Provide the (x, y) coordinate of the cell's center where the given text is located.  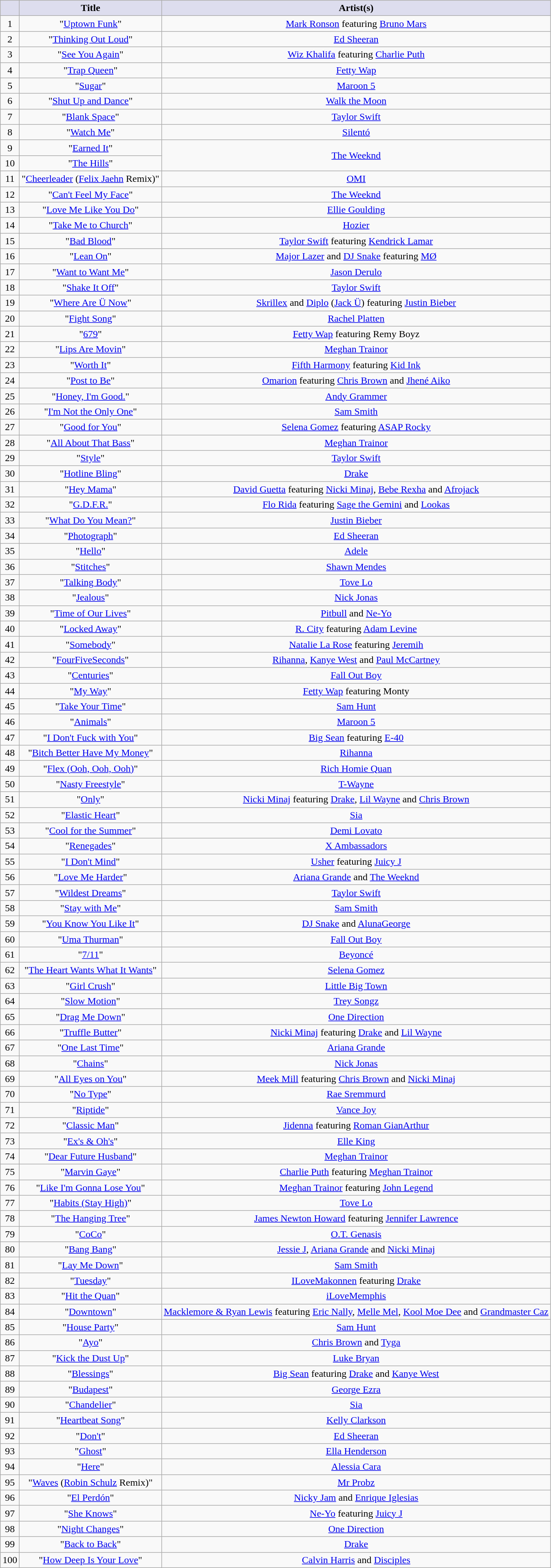
79 (10, 1234)
65 (10, 1017)
94 (10, 1467)
"Girl Crush" (90, 986)
"No Type" (90, 1094)
"How Deep Is Your Love" (90, 1560)
85 (10, 1327)
26 (10, 411)
Andy Grammer (356, 396)
17 (10, 272)
"CoCo" (90, 1234)
T-Wayne (356, 784)
"Want to Want Me" (90, 272)
"Talking Body" (90, 582)
60 (10, 939)
98 (10, 1529)
Title (90, 8)
Fetty Wap (356, 70)
"House Party" (90, 1327)
8 (10, 132)
Nicky Jam and Enrique Iglesias (356, 1498)
51 (10, 799)
"679" (90, 334)
"Ayo" (90, 1343)
97 (10, 1513)
"You Know You Like It" (90, 923)
14 (10, 225)
61 (10, 955)
15 (10, 241)
Luke Bryan (356, 1358)
36 (10, 567)
George Ezra (356, 1389)
41 (10, 644)
"Kick the Dust Up" (90, 1358)
"7/11" (90, 955)
"The Heart Wants What It Wants" (90, 970)
"Honey, I'm Good." (90, 396)
OMI (356, 179)
"Watch Me" (90, 132)
21 (10, 334)
99 (10, 1544)
"Locked Away" (90, 629)
"Chandelier" (90, 1405)
Ellie Goulding (356, 210)
R. City featuring Adam Levine (356, 629)
58 (10, 908)
Ariana Grande (356, 1048)
X Ambassadors (356, 846)
"Earned It" (90, 148)
77 (10, 1203)
Fifth Harmony featuring Kid Ink (356, 365)
Ne-Yo featuring Juicy J (356, 1513)
90 (10, 1405)
"Don't" (90, 1435)
Ella Henderson (356, 1451)
Meghan Trainor featuring John Legend (356, 1188)
86 (10, 1343)
25 (10, 396)
Wiz Khalifa featuring Charlie Puth (356, 55)
"Hello" (90, 551)
"She Knows" (90, 1513)
5 (10, 86)
"Take Your Time" (90, 707)
95 (10, 1482)
ILoveMakonnen featuring Drake (356, 1281)
10 (10, 163)
"Heartbeat Song" (90, 1420)
"Truffle Butter" (90, 1032)
"My Way" (90, 691)
"Renegades" (90, 846)
Charlie Puth featuring Meghan Trainor (356, 1172)
75 (10, 1172)
"All Eyes on You" (90, 1079)
Rachel Platten (356, 318)
Calvin Harris and Disciples (356, 1560)
"El Perdón" (90, 1498)
"Cool for the Summer" (90, 830)
67 (10, 1048)
"Centuries" (90, 675)
37 (10, 582)
"Blessings" (90, 1374)
33 (10, 520)
Nicki Minaj featuring Drake, Lil Wayne and Chris Brown (356, 799)
100 (10, 1560)
"Can't Feel My Face" (90, 194)
84 (10, 1312)
"Drag Me Down" (90, 1017)
Mr Probz (356, 1482)
69 (10, 1079)
"Chains" (90, 1063)
"Back to Back" (90, 1544)
88 (10, 1374)
"Cheerleader (Felix Jaehn Remix)" (90, 179)
"All About That Bass" (90, 442)
47 (10, 738)
"Riptide" (90, 1110)
53 (10, 830)
23 (10, 365)
96 (10, 1498)
Taylor Swift featuring Kendrick Lamar (356, 241)
"Here" (90, 1467)
"Stay with Me" (90, 908)
24 (10, 380)
"Marvin Gaye" (90, 1172)
Rihanna (356, 753)
Artist(s) (356, 8)
82 (10, 1281)
Walk the Moon (356, 101)
39 (10, 613)
Jessie J, Ariana Grande and Nicki Minaj (356, 1250)
Usher featuring Juicy J (356, 861)
"Uma Thurman" (90, 939)
70 (10, 1094)
"See You Again" (90, 55)
57 (10, 892)
"Classic Man" (90, 1125)
9 (10, 148)
49 (10, 769)
Chris Brown and Tyga (356, 1343)
62 (10, 970)
"Love Me Harder" (90, 877)
"Shake It Off" (90, 287)
"Uptown Funk" (90, 24)
"G.D.F.R." (90, 505)
74 (10, 1156)
34 (10, 536)
30 (10, 474)
19 (10, 303)
52 (10, 815)
"Like I'm Gonna Lose You" (90, 1188)
David Guetta featuring Nicki Minaj, Bebe Rexha and Afrojack (356, 489)
63 (10, 986)
"I'm Not the Only One" (90, 411)
"FourFiveSeconds" (90, 660)
Selena Gomez featuring ASAP Rocky (356, 427)
7 (10, 117)
Jason Derulo (356, 272)
Pitbull and Ne-Yo (356, 613)
Macklemore & Ryan Lewis featuring Eric Nally, Melle Mel, Kool Moe Dee and Grandmaster Caz (356, 1312)
44 (10, 691)
73 (10, 1141)
DJ Snake and AlunaGeorge (356, 923)
"Fight Song" (90, 318)
32 (10, 505)
4 (10, 70)
"Somebody" (90, 644)
31 (10, 489)
"Flex (Ooh, Ooh, Ooh)" (90, 769)
"Love Me Like You Do" (90, 210)
"Blank Space" (90, 117)
"Sugar" (90, 86)
Omarion featuring Chris Brown and Jhené Aiko (356, 380)
Vance Joy (356, 1110)
"Lips Are Movin" (90, 349)
92 (10, 1435)
"Budapest" (90, 1389)
"The Hanging Tree" (90, 1219)
68 (10, 1063)
"Elastic Heart" (90, 815)
Trey Songz (356, 1001)
"Time of Our Lives" (90, 613)
"Only" (90, 799)
"Wildest Dreams" (90, 892)
35 (10, 551)
"Bitch Better Have My Money" (90, 753)
Rich Homie Quan (356, 769)
"Bang Bang" (90, 1250)
"Hey Mama" (90, 489)
Natalie La Rose featuring Jeremih (356, 644)
Hozier (356, 225)
20 (10, 318)
"Downtown" (90, 1312)
6 (10, 101)
Meek Mill featuring Chris Brown and Nicki Minaj (356, 1079)
12 (10, 194)
"Worth It" (90, 365)
64 (10, 1001)
42 (10, 660)
"Ex's & Oh's" (90, 1141)
11 (10, 179)
"Post to Be" (90, 380)
48 (10, 753)
3 (10, 55)
James Newton Howard featuring Jennifer Lawrence (356, 1219)
1 (10, 24)
Rihanna, Kanye West and Paul McCartney (356, 660)
Silentó (356, 132)
93 (10, 1451)
50 (10, 784)
40 (10, 629)
80 (10, 1250)
Justin Bieber (356, 520)
Mark Ronson featuring Bruno Mars (356, 24)
56 (10, 877)
Fetty Wap featuring Monty (356, 691)
91 (10, 1420)
"Animals" (90, 722)
"Good for You" (90, 427)
Big Sean featuring Drake and Kanye West (356, 1374)
"Shut Up and Dance" (90, 101)
16 (10, 256)
59 (10, 923)
2 (10, 39)
Major Lazer and DJ Snake featuring MØ (356, 256)
Demi Lovato (356, 830)
"What Do You Mean?" (90, 520)
55 (10, 861)
66 (10, 1032)
Adele (356, 551)
29 (10, 458)
Jidenna featuring Roman GianArthur (356, 1125)
"Lay Me Down" (90, 1265)
54 (10, 846)
78 (10, 1219)
"Jealous" (90, 598)
72 (10, 1125)
28 (10, 442)
"Nasty Freestyle" (90, 784)
"Where Are Ü Now" (90, 303)
"Take Me to Church" (90, 225)
Elle King (356, 1141)
83 (10, 1296)
"Ghost" (90, 1451)
"Photograph" (90, 536)
"Lean On" (90, 256)
Nicki Minaj featuring Drake and Lil Wayne (356, 1032)
"Hotline Bling" (90, 474)
Rae Sremmurd (356, 1094)
Beyoncé (356, 955)
Shawn Mendes (356, 567)
"Waves (Robin Schulz Remix)" (90, 1482)
38 (10, 598)
"Bad Blood" (90, 241)
"Tuesday" (90, 1281)
Fetty Wap featuring Remy Boyz (356, 334)
45 (10, 707)
"I Don't Fuck with You" (90, 738)
"Thinking Out Loud" (90, 39)
46 (10, 722)
"Trap Queen" (90, 70)
O.T. Genasis (356, 1234)
27 (10, 427)
Skrillex and Diplo (Jack Ü) featuring Justin Bieber (356, 303)
Big Sean featuring E-40 (356, 738)
Alessia Cara (356, 1467)
81 (10, 1265)
Kelly Clarkson (356, 1420)
"The Hills" (90, 163)
"One Last Time" (90, 1048)
"Stitches" (90, 567)
"Style" (90, 458)
43 (10, 675)
Selena Gomez (356, 970)
"Slow Motion" (90, 1001)
Little Big Town (356, 986)
"Hit the Quan" (90, 1296)
Flo Rida featuring Sage the Gemini and Lookas (356, 505)
"I Don't Mind" (90, 861)
87 (10, 1358)
18 (10, 287)
71 (10, 1110)
"Night Changes" (90, 1529)
Ariana Grande and The Weeknd (356, 877)
"Dear Future Husband" (90, 1156)
"Habits (Stay High)" (90, 1203)
76 (10, 1188)
13 (10, 210)
iLoveMemphis (356, 1296)
89 (10, 1389)
22 (10, 349)
